Output the [x, y] coordinate of the center of the cell containing the given text.  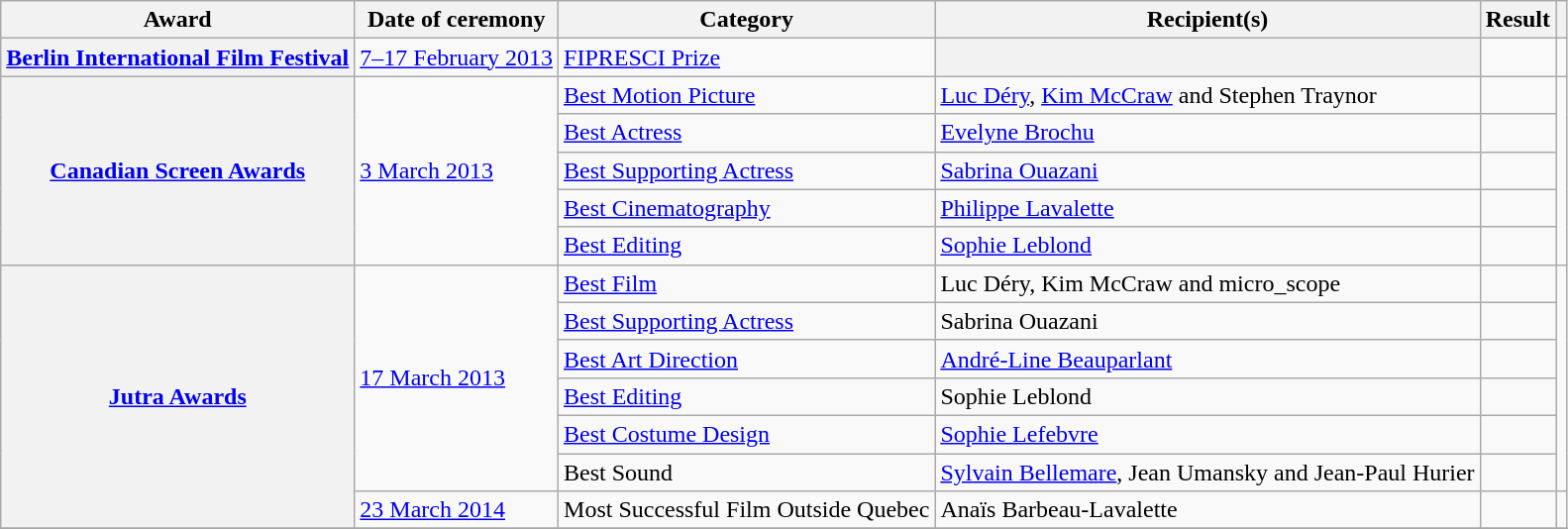
Best Art Direction [747, 359]
Evelyne Brochu [1207, 133]
Sylvain Bellemare, Jean Umansky and Jean-Paul Hurier [1207, 473]
Date of ceremony [457, 20]
23 March 2014 [457, 510]
Best Film [747, 283]
André-Line Beauparlant [1207, 359]
Canadian Screen Awards [178, 170]
7–17 February 2013 [457, 57]
Best Actress [747, 133]
Luc Déry, Kim McCraw and Stephen Traynor [1207, 95]
Anaïs Barbeau-Lavalette [1207, 510]
3 March 2013 [457, 170]
Best Sound [747, 473]
Recipient(s) [1207, 20]
Best Costume Design [747, 434]
Category [747, 20]
Luc Déry, Kim McCraw and micro_scope [1207, 283]
Philippe Lavalette [1207, 208]
FIPRESCI Prize [747, 57]
Best Cinematography [747, 208]
Best Motion Picture [747, 95]
Jutra Awards [178, 396]
17 March 2013 [457, 377]
Most Successful Film Outside Quebec [747, 510]
Sophie Lefebvre [1207, 434]
Result [1517, 20]
Berlin International Film Festival [178, 57]
Award [178, 20]
